Pinpoint the cell where the given text exists, returning its (X, Y) midpoint coordinate. 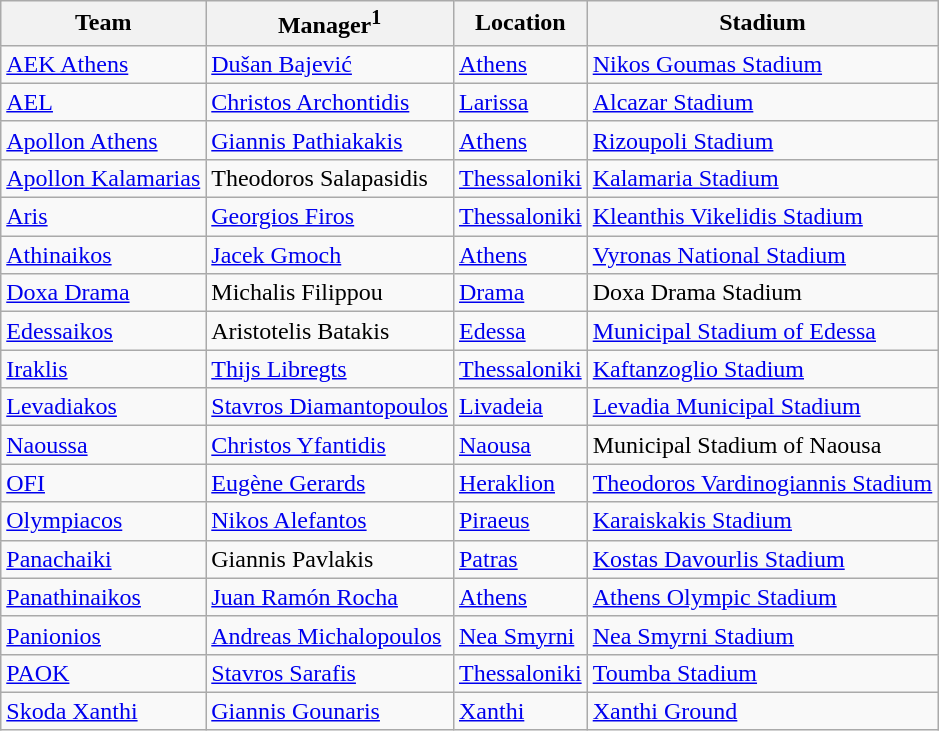
Panachaiki (104, 559)
Olympiacos (104, 521)
Piraeus (520, 521)
Edessa (520, 331)
Giannis Pathiakakis (330, 140)
Vyronas National Stadium (762, 255)
Xanthi Ground (762, 711)
Xanthi (520, 711)
Theodoros Vardinogiannis Stadium (762, 483)
Edessaikos (104, 331)
Stavros Sarafis (330, 673)
Giannis Pavlakis (330, 559)
Nea Smyrni Stadium (762, 635)
Municipal Stadium of Naousa (762, 445)
Livadeia (520, 407)
Athinaikos (104, 255)
Kleanthis Vikelidis Stadium (762, 217)
Stadium (762, 24)
Juan Ramón Rocha (330, 597)
Alcazar Stadium (762, 102)
Dušan Bajević (330, 64)
Christos Archontidis (330, 102)
Nea Smyrni (520, 635)
Skoda Xanthi (104, 711)
Andreas Michalopoulos (330, 635)
Municipal Stadium of Edessa (762, 331)
Rizoupoli Stadium (762, 140)
Naousa (520, 445)
Karaiskakis Stadium (762, 521)
Theodoros Salapasidis (330, 178)
AEL (104, 102)
PAOK (104, 673)
Levadiakos (104, 407)
Christos Yfantidis (330, 445)
Stavros Diamantopoulos (330, 407)
Apollon Athens (104, 140)
Athens Olympic Stadium (762, 597)
OFI (104, 483)
Georgios Firos (330, 217)
Kostas Davourlis Stadium (762, 559)
Kalamaria Stadium (762, 178)
Larissa (520, 102)
Iraklis (104, 369)
Panionios (104, 635)
Levadia Municipal Stadium (762, 407)
AEK Athens (104, 64)
Drama (520, 293)
Nikos Goumas Stadium (762, 64)
Jacek Gmoch (330, 255)
Panathinaikos (104, 597)
Nikos Alefantos (330, 521)
Toumba Stadium (762, 673)
Michalis Filippou (330, 293)
Eugène Gerards (330, 483)
Team (104, 24)
Naoussa (104, 445)
Giannis Gounaris (330, 711)
Aristotelis Batakis (330, 331)
Patras (520, 559)
Kaftanzoglio Stadium (762, 369)
Apollon Kalamarias (104, 178)
Doxa Drama Stadium (762, 293)
Location (520, 24)
Heraklion (520, 483)
Aris (104, 217)
Thijs Libregts (330, 369)
Manager1 (330, 24)
Doxa Drama (104, 293)
